Capture the cell that displays the provided text and extract its (x, y) central coordinate. 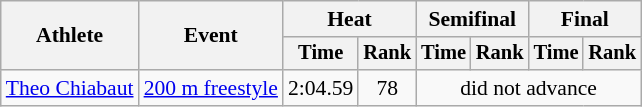
Event (211, 36)
Heat (350, 19)
did not advance (528, 88)
Theo Chiabaut (70, 88)
78 (387, 88)
Final (585, 19)
2:04.59 (320, 88)
Semifinal (472, 19)
Athlete (70, 36)
200 m freestyle (211, 88)
